Locate the cell with the specified text and output its (x, y) center coordinate. 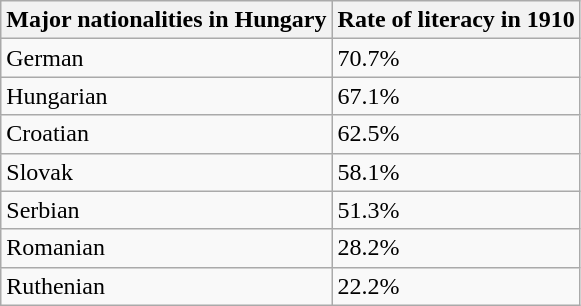
67.1% (456, 96)
Romanian (166, 248)
22.2% (456, 286)
51.3% (456, 210)
Hungarian (166, 96)
Major nationalities in Hungary (166, 20)
Ruthenian (166, 286)
28.2% (456, 248)
Rate of literacy in 1910 (456, 20)
62.5% (456, 134)
Slovak (166, 172)
58.1% (456, 172)
German (166, 58)
Serbian (166, 210)
70.7% (456, 58)
Croatian (166, 134)
